Pinpoint the cell where the given text exists, returning its [X, Y] midpoint coordinate. 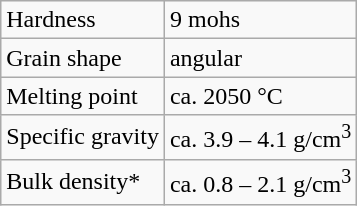
ca. 0.8 – 2.1 g/cm3 [260, 182]
Hardness [83, 20]
9 mohs [260, 20]
Melting point [83, 96]
ca. 2050 °C [260, 96]
ca. 3.9 – 4.1 g/cm3 [260, 138]
angular [260, 58]
Grain shape [83, 58]
Specific gravity [83, 138]
Bulk density* [83, 182]
